Return the (X, Y) coordinate for the center point of the cell that contains the specified text.  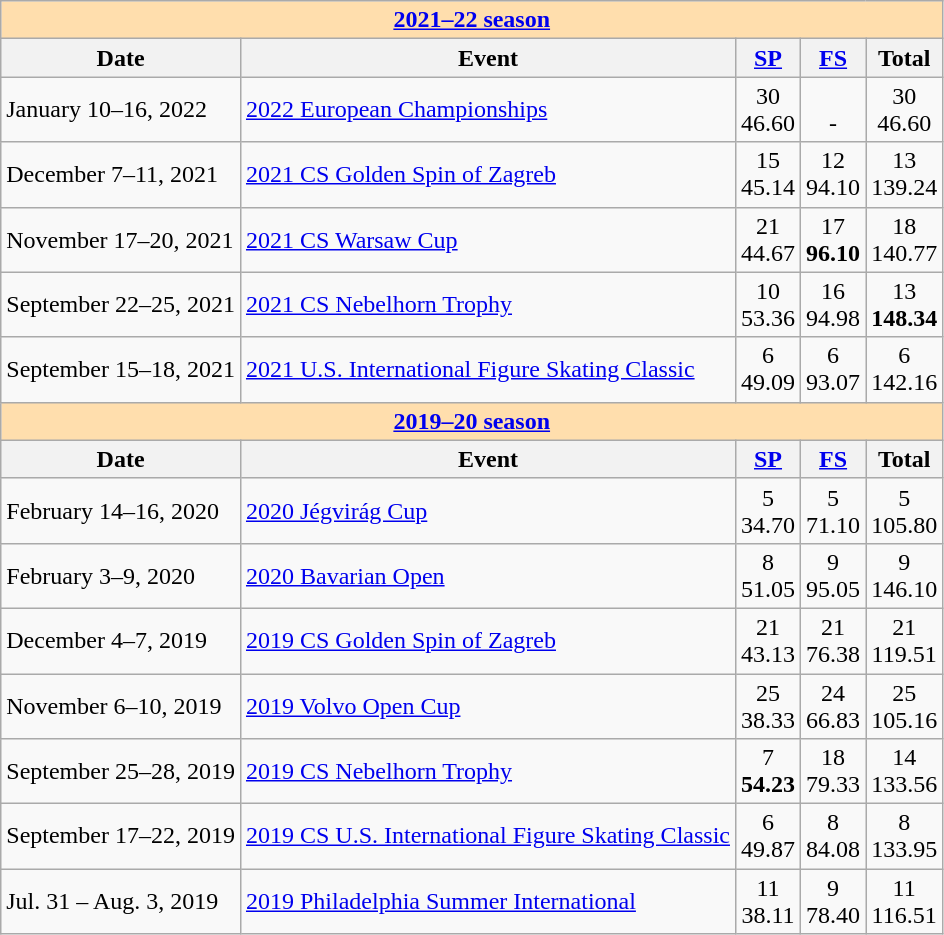
Jul. 31 – Aug. 3, 2019 (121, 902)
- (834, 110)
6 142.16 (904, 370)
25 105.16 (904, 706)
17 96.10 (834, 240)
6 49.09 (768, 370)
9 146.10 (904, 576)
13 139.24 (904, 174)
5 105.80 (904, 510)
21 44.67 (768, 240)
February 3–9, 2020 (121, 576)
September 25–28, 2019 (121, 772)
September 15–18, 2021 (121, 370)
21 43.13 (768, 640)
6 49.87 (768, 836)
10 53.36 (768, 304)
5 71.10 (834, 510)
8 133.95 (904, 836)
November 6–10, 2019 (121, 706)
2021 CS Nebelhorn Trophy (488, 304)
2019 CS U.S. International Figure Skating Classic (488, 836)
2021 CS Golden Spin of Zagreb (488, 174)
11 38.11 (768, 902)
2019 Volvo Open Cup (488, 706)
2019 CS Golden Spin of Zagreb (488, 640)
2022 European Championships (488, 110)
2019 CS Nebelhorn Trophy (488, 772)
13 148.34 (904, 304)
December 4–7, 2019 (121, 640)
21 119.51 (904, 640)
November 17–20, 2021 (121, 240)
25 38.33 (768, 706)
15 45.14 (768, 174)
December 7–11, 2021 (121, 174)
9 95.05 (834, 576)
February 14–16, 2020 (121, 510)
2021–22 season (472, 20)
2019 Philadelphia Summer International (488, 902)
16 94.98 (834, 304)
7 54.23 (768, 772)
8 51.05 (768, 576)
2020 Jégvirág Cup (488, 510)
24 66.83 (834, 706)
11 116.51 (904, 902)
September 22–25, 2021 (121, 304)
14 133.56 (904, 772)
18 140.77 (904, 240)
9 78.40 (834, 902)
2021 CS Warsaw Cup (488, 240)
21 76.38 (834, 640)
12 94.10 (834, 174)
January 10–16, 2022 (121, 110)
5 34.70 (768, 510)
6 93.07 (834, 370)
September 17–22, 2019 (121, 836)
2019–20 season (472, 421)
2021 U.S. International Figure Skating Classic (488, 370)
8 84.08 (834, 836)
2020 Bavarian Open (488, 576)
18 79.33 (834, 772)
